Output the [x, y] coordinate of the center of the cell containing the given text.  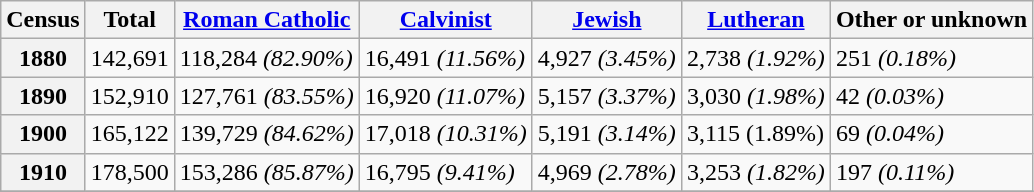
Roman Catholic [266, 20]
Other or unknown [931, 20]
5,157 (3.37%) [606, 96]
Total [130, 20]
197 (0.11%) [931, 172]
4,969 (2.78%) [606, 172]
178,500 [130, 172]
153,286 (85.87%) [266, 172]
17,018 (10.31%) [446, 134]
3,253 (1.82%) [756, 172]
1900 [43, 134]
1890 [43, 96]
16,795 (9.41%) [446, 172]
127,761 (83.55%) [266, 96]
165,122 [130, 134]
Jewish [606, 20]
118,284 (82.90%) [266, 58]
142,691 [130, 58]
16,491 (11.56%) [446, 58]
2,738 (1.92%) [756, 58]
Census [43, 20]
3,030 (1.98%) [756, 96]
5,191 (3.14%) [606, 134]
4,927 (3.45%) [606, 58]
1910 [43, 172]
Lutheran [756, 20]
1880 [43, 58]
251 (0.18%) [931, 58]
Calvinist [446, 20]
139,729 (84.62%) [266, 134]
42 (0.03%) [931, 96]
69 (0.04%) [931, 134]
152,910 [130, 96]
3,115 (1.89%) [756, 134]
16,920 (11.07%) [446, 96]
